Pinpoint the cell where the given text exists, returning its (x, y) midpoint coordinate. 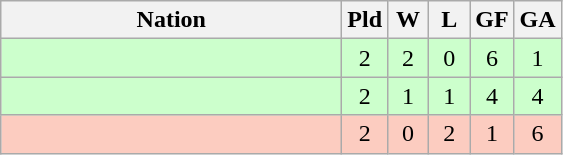
GA (538, 20)
L (450, 20)
W (408, 20)
GF (492, 20)
Pld (365, 20)
Nation (172, 20)
